Extract the (x, y) coordinate from the center of the cell holding the provided text.  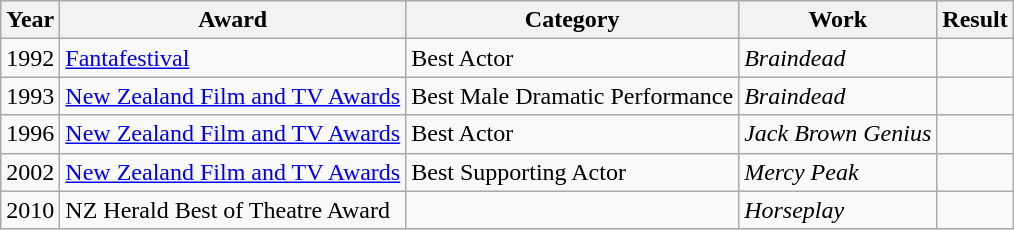
Best Male Dramatic Performance (572, 96)
NZ Herald Best of Theatre Award (233, 210)
2002 (30, 172)
Category (572, 20)
1996 (30, 134)
Fantafestival (233, 58)
Horseplay (838, 210)
2010 (30, 210)
Year (30, 20)
Best Supporting Actor (572, 172)
Award (233, 20)
Jack Brown Genius (838, 134)
Result (975, 20)
Work (838, 20)
1992 (30, 58)
1993 (30, 96)
Mercy Peak (838, 172)
